From the cell containing the given text, extract its center point as [X, Y] coordinate. 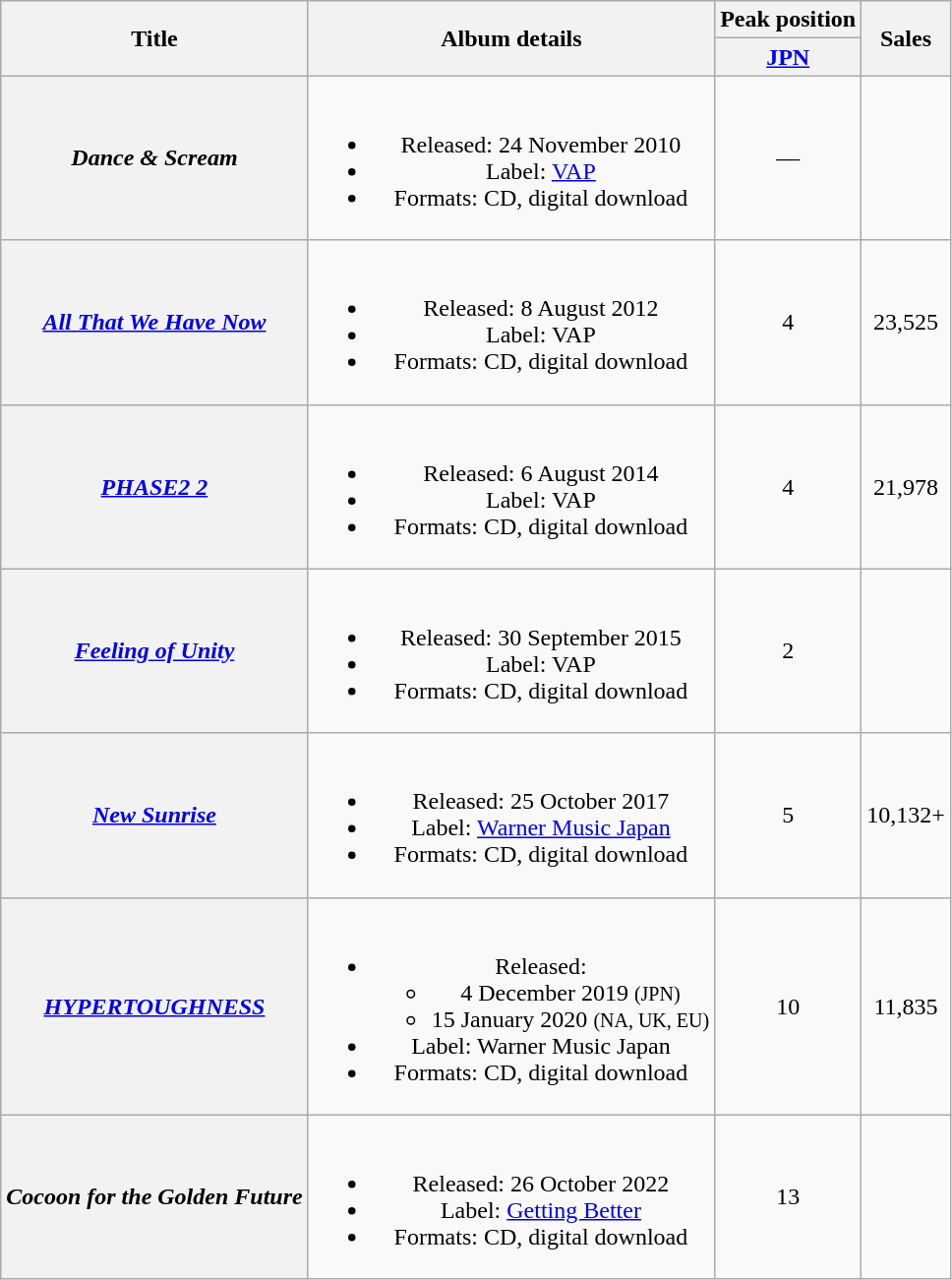
Released: 8 August 2012Label: VAPFormats: CD, digital download [511, 323]
11,835 [907, 1006]
21,978 [907, 486]
Released: 26 October 2022Label: Getting BetterFormats: CD, digital download [511, 1196]
Title [154, 38]
Released: 24 November 2010Label: VAPFormats: CD, digital download [511, 157]
10,132+ [907, 815]
— [789, 157]
Dance & Scream [154, 157]
10 [789, 1006]
All That We Have Now [154, 323]
Released: 25 October 2017Label: Warner Music JapanFormats: CD, digital download [511, 815]
Released: 6 August 2014Label: VAPFormats: CD, digital download [511, 486]
New Sunrise [154, 815]
Released: 30 September 2015Label: VAPFormats: CD, digital download [511, 651]
23,525 [907, 323]
JPN [789, 57]
Album details [511, 38]
13 [789, 1196]
Peak position [789, 20]
Feeling of Unity [154, 651]
2 [789, 651]
Cocoon for the Golden Future [154, 1196]
Sales [907, 38]
HYPERTOUGHNESS [154, 1006]
Released:4 December 2019 (JPN)15 January 2020 (NA, UK, EU)Label: Warner Music JapanFormats: CD, digital download [511, 1006]
PHASE2 2 [154, 486]
5 [789, 815]
